Identify which cell holds the provided text, then report its (x, y) central coordinate. 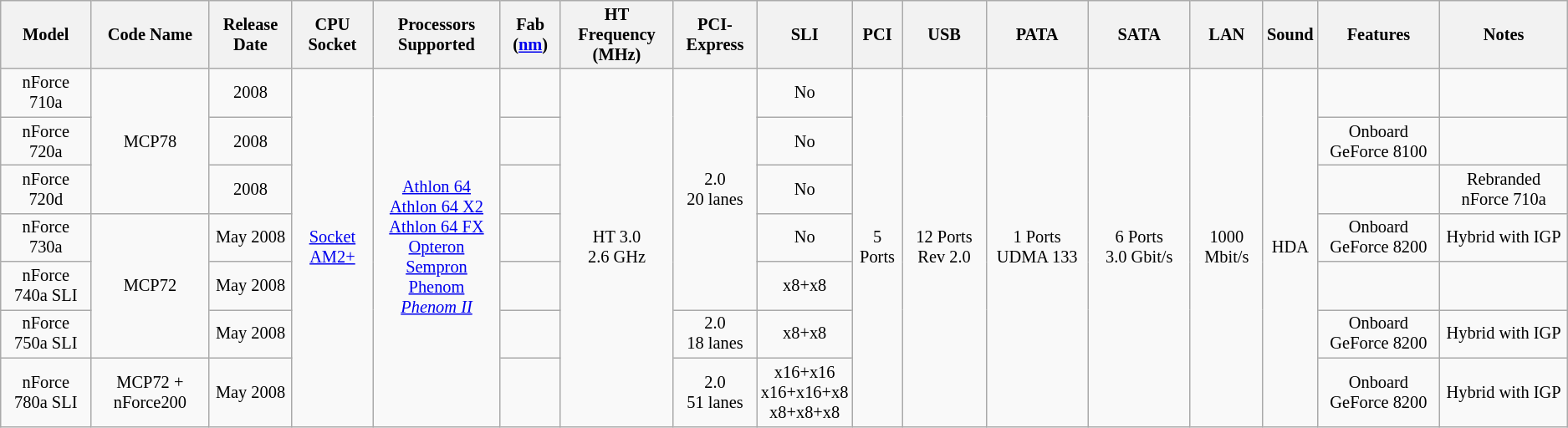
USB (944, 34)
Model (46, 34)
2.018 lanes (715, 334)
nForce 710a (46, 93)
x16+x16x16+x16+x8x8+x8+x8 (804, 392)
HT 3.02.6 GHz (617, 247)
2.020 lanes (715, 189)
12 Ports Rev 2.0 (944, 247)
Onboard GeForce 8100 (1378, 141)
PCI-Express (715, 34)
Processors Supported (437, 34)
MCP72 (151, 286)
HTFrequency (MHz) (617, 34)
PCI (877, 34)
MCP78 (151, 140)
nForce 730a (46, 237)
SATA (1139, 34)
HDA (1290, 247)
6 Ports 3.0 Gbit/s (1139, 247)
LAN (1226, 34)
Fab (nm) (530, 34)
PATA (1037, 34)
1000 Mbit/s (1226, 247)
nForce 750a SLI (46, 334)
1 Ports UDMA 133 (1037, 247)
Socket AM2+ (333, 247)
Release Date (251, 34)
SLI (804, 34)
Features (1378, 34)
2.051 lanes (715, 392)
nForce 740a SLI (46, 286)
Sound (1290, 34)
Athlon 64 Athlon 64 X2 Athlon 64 FX OpteronSempron PhenomPhenom II (437, 247)
nForce 780a SLI (46, 392)
Code Name (151, 34)
nForce 720a (46, 141)
nForce 720d (46, 189)
CPU Socket (333, 34)
MCP72 + nForce200 (151, 392)
5 Ports (877, 247)
Notes (1504, 34)
Rebranded nForce 710a (1504, 189)
